Find where the given text appears and provide that cell's center as [x, y] coordinate. 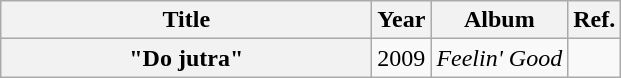
2009 [402, 58]
Ref. [594, 20]
Feelin' Good [500, 58]
"Do jutra" [186, 58]
Album [500, 20]
Year [402, 20]
Title [186, 20]
